Return the (x, y) coordinate for the center point of the cell that contains the specified text.  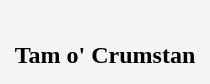
Tam o' Crumstan (105, 42)
